Scan for the cell matching the given text and deliver its (X, Y) coordinate at center. 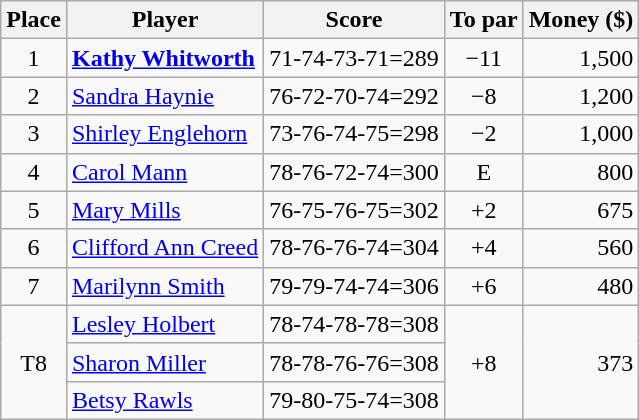
−11 (484, 58)
−8 (484, 96)
1,000 (581, 134)
3 (34, 134)
78-74-78-78=308 (354, 324)
+4 (484, 248)
76-75-76-75=302 (354, 210)
To par (484, 20)
Clifford Ann Creed (164, 248)
+8 (484, 362)
Mary Mills (164, 210)
+2 (484, 210)
79-80-75-74=308 (354, 400)
675 (581, 210)
Sandra Haynie (164, 96)
480 (581, 286)
73-76-74-75=298 (354, 134)
Shirley Englehorn (164, 134)
+6 (484, 286)
6 (34, 248)
5 (34, 210)
1 (34, 58)
T8 (34, 362)
560 (581, 248)
Lesley Holbert (164, 324)
7 (34, 286)
Score (354, 20)
1,200 (581, 96)
2 (34, 96)
76-72-70-74=292 (354, 96)
4 (34, 172)
Sharon Miller (164, 362)
78-78-76-76=308 (354, 362)
Kathy Whitworth (164, 58)
1,500 (581, 58)
Carol Mann (164, 172)
78-76-76-74=304 (354, 248)
E (484, 172)
79-79-74-74=306 (354, 286)
373 (581, 362)
−2 (484, 134)
800 (581, 172)
Player (164, 20)
Betsy Rawls (164, 400)
78-76-72-74=300 (354, 172)
Marilynn Smith (164, 286)
Money ($) (581, 20)
71-74-73-71=289 (354, 58)
Place (34, 20)
